From the cell containing the given text, extract its center point as (X, Y) coordinate. 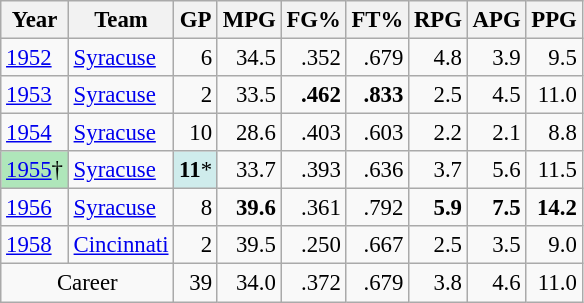
1953 (35, 95)
2.2 (438, 133)
.462 (314, 95)
11* (196, 170)
1956 (35, 208)
14.2 (554, 208)
9.0 (554, 245)
Career (88, 283)
.250 (314, 245)
4.5 (496, 95)
.393 (314, 170)
GP (196, 20)
3.9 (496, 58)
34.0 (249, 283)
4.8 (438, 58)
1952 (35, 58)
1954 (35, 133)
39.5 (249, 245)
8 (196, 208)
MPG (249, 20)
.667 (378, 245)
1955† (35, 170)
4.6 (496, 283)
6 (196, 58)
.361 (314, 208)
9.5 (554, 58)
10 (196, 133)
3.8 (438, 283)
11.5 (554, 170)
5.6 (496, 170)
Cincinnati (121, 245)
APG (496, 20)
.603 (378, 133)
1958 (35, 245)
2.1 (496, 133)
.833 (378, 95)
Team (121, 20)
.352 (314, 58)
.636 (378, 170)
.403 (314, 133)
.372 (314, 283)
FT% (378, 20)
PPG (554, 20)
7.5 (496, 208)
8.8 (554, 133)
39.6 (249, 208)
3.5 (496, 245)
33.7 (249, 170)
34.5 (249, 58)
FG% (314, 20)
.792 (378, 208)
3.7 (438, 170)
RPG (438, 20)
Year (35, 20)
28.6 (249, 133)
5.9 (438, 208)
33.5 (249, 95)
39 (196, 283)
